Output the [X, Y] coordinate of the center of the cell containing the given text.  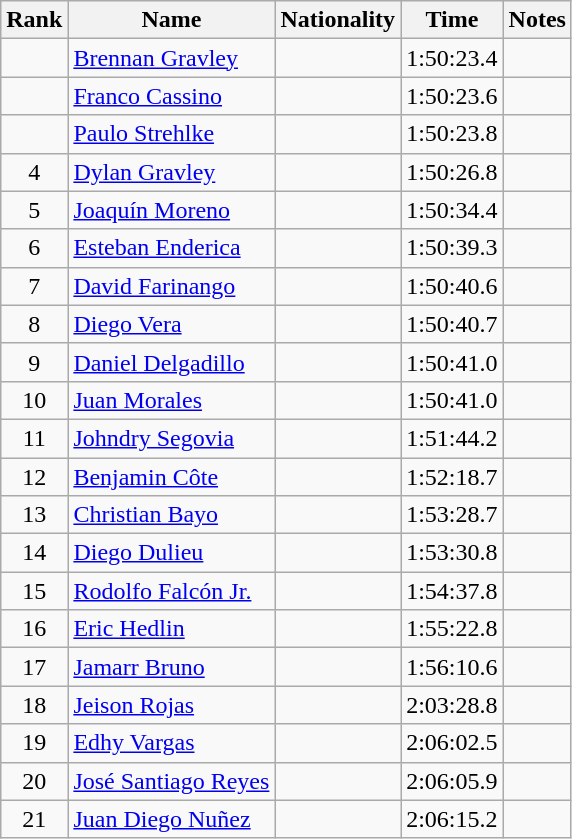
Benjamin Côte [172, 477]
David Farinango [172, 286]
1:54:37.8 [452, 591]
2:06:02.5 [452, 743]
Diego Dulieu [172, 553]
Edhy Vargas [172, 743]
Time [452, 20]
Jamarr Bruno [172, 667]
16 [34, 629]
15 [34, 591]
4 [34, 172]
2:06:15.2 [452, 819]
Nationality [338, 20]
1:56:10.6 [452, 667]
17 [34, 667]
9 [34, 362]
Notes [537, 20]
2:03:28.8 [452, 705]
7 [34, 286]
Rank [34, 20]
Name [172, 20]
Esteban Enderica [172, 248]
1:50:23.4 [452, 58]
Paulo Strehlke [172, 134]
Brennan Gravley [172, 58]
Franco Cassino [172, 96]
1:50:23.6 [452, 96]
8 [34, 324]
1:50:40.7 [452, 324]
1:50:23.8 [452, 134]
18 [34, 705]
2:06:05.9 [452, 781]
1:50:40.6 [452, 286]
Dylan Gravley [172, 172]
1:53:28.7 [452, 515]
11 [34, 438]
Daniel Delgadillo [172, 362]
5 [34, 210]
Diego Vera [172, 324]
1:51:44.2 [452, 438]
1:50:26.8 [452, 172]
1:50:34.4 [452, 210]
Joaquín Moreno [172, 210]
20 [34, 781]
Johndry Segovia [172, 438]
Eric Hedlin [172, 629]
José Santiago Reyes [172, 781]
14 [34, 553]
21 [34, 819]
Christian Bayo [172, 515]
Rodolfo Falcón Jr. [172, 591]
Juan Diego Nuñez [172, 819]
1:53:30.8 [452, 553]
1:50:39.3 [452, 248]
6 [34, 248]
12 [34, 477]
10 [34, 400]
Juan Morales [172, 400]
19 [34, 743]
13 [34, 515]
1:52:18.7 [452, 477]
Jeison Rojas [172, 705]
1:55:22.8 [452, 629]
